Provide the [x, y] coordinate of the cell's center where the given text is located.  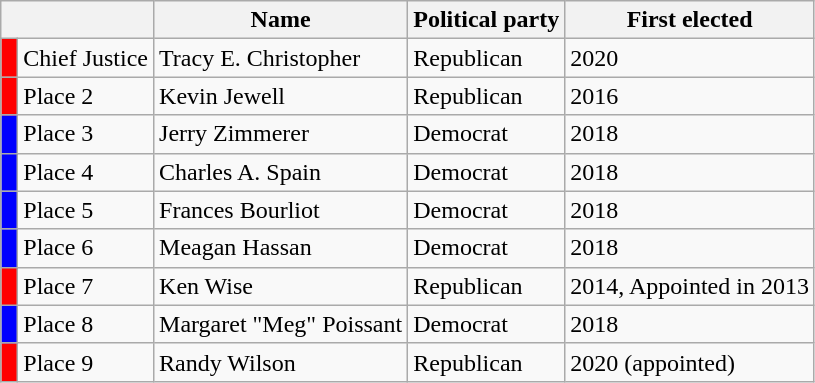
Kevin Jewell [281, 96]
2014, Appointed in 2013 [690, 286]
2020 [690, 58]
Place 8 [86, 324]
Political party [486, 20]
Place 5 [86, 210]
Place 9 [86, 362]
2020 (appointed) [690, 362]
Place 3 [86, 134]
Margaret "Meg" Poissant [281, 324]
First elected [690, 20]
Ken Wise [281, 286]
Name [281, 20]
Tracy E. Christopher [281, 58]
2016 [690, 96]
Charles A. Spain [281, 172]
Chief Justice [86, 58]
Meagan Hassan [281, 248]
Randy Wilson [281, 362]
Place 2 [86, 96]
Frances Bourliot [281, 210]
Place 7 [86, 286]
Place 6 [86, 248]
Jerry Zimmerer [281, 134]
Place 4 [86, 172]
